Detect which cell encompasses the target text, then output its [x, y] center coordinate. 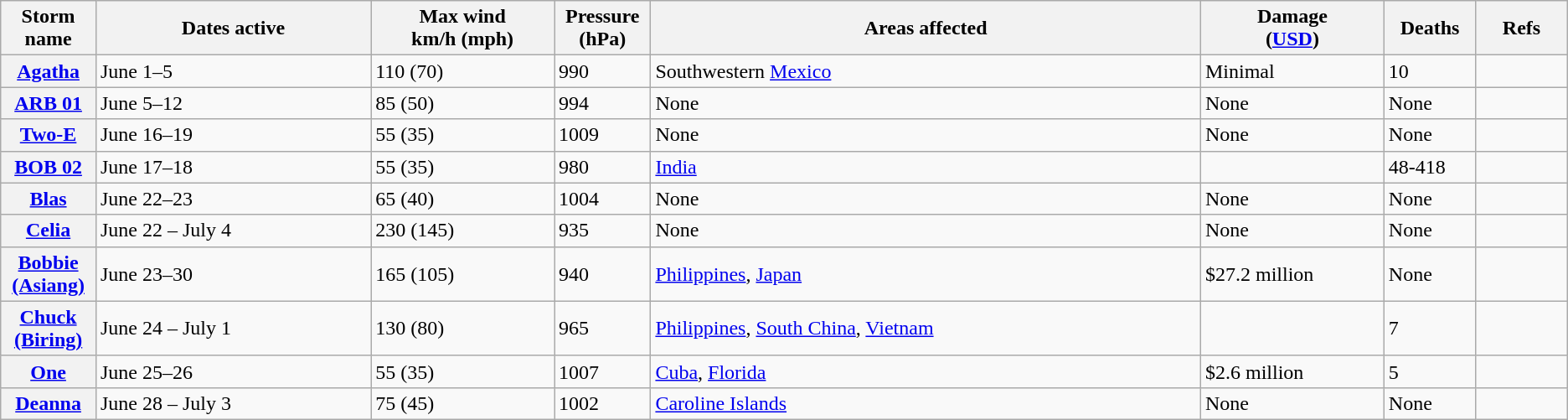
Minimal [1292, 71]
BOB 02 [49, 167]
June 25–26 [233, 371]
June 16–19 [233, 135]
June 5–12 [233, 103]
1007 [603, 371]
Philippines, Japan [926, 273]
June 22 – July 4 [233, 231]
Max windkm/h (mph) [462, 29]
Deanna [49, 403]
965 [603, 329]
935 [603, 231]
Storm name [49, 29]
1004 [603, 199]
Refs [1522, 29]
Agatha [49, 71]
June 28 – July 3 [233, 403]
June 22–23 [233, 199]
Cuba, Florida [926, 371]
$27.2 million [1292, 273]
165 (105) [462, 273]
Pressure(hPa) [603, 29]
7 [1429, 329]
Southwestern Mexico [926, 71]
85 (50) [462, 103]
48-418 [1429, 167]
940 [603, 273]
Areas affected [926, 29]
990 [603, 71]
Dates active [233, 29]
June 24 – July 1 [233, 329]
Damage(USD) [1292, 29]
994 [603, 103]
Philippines, South China, Vietnam [926, 329]
$2.6 million [1292, 371]
65 (40) [462, 199]
1009 [603, 135]
June 23–30 [233, 273]
230 (145) [462, 231]
5 [1429, 371]
One [49, 371]
Chuck (Biring) [49, 329]
Deaths [1429, 29]
Blas [49, 199]
June 1–5 [233, 71]
980 [603, 167]
Caroline Islands [926, 403]
June 17–18 [233, 167]
India [926, 167]
Two-E [49, 135]
Celia [49, 231]
75 (45) [462, 403]
10 [1429, 71]
130 (80) [462, 329]
Bobbie (Asiang) [49, 273]
ARB 01 [49, 103]
1002 [603, 403]
110 (70) [462, 71]
